For the text-containing cell, return its midpoint in [X, Y] coordinate format. 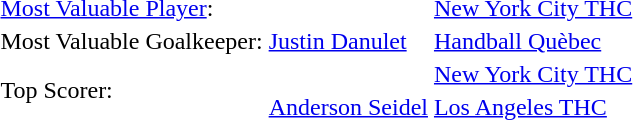
Handball Quèbec [532, 41]
Justin Danulet [348, 41]
New York City THC [532, 74]
